Scan for the cell matching the given text and deliver its [X, Y] coordinate at center. 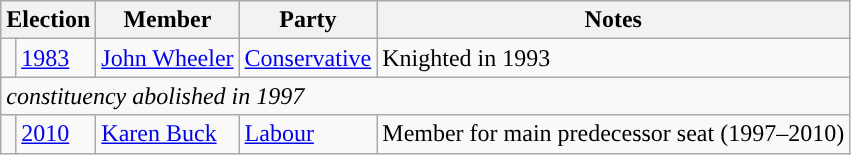
Knighted in 1993 [614, 58]
Member for main predecessor seat (1997–2010) [614, 134]
Party [308, 20]
2010 [56, 134]
Karen Buck [168, 134]
Conservative [308, 58]
Election [48, 20]
Member [168, 20]
Notes [614, 20]
constituency abolished in 1997 [426, 96]
Labour [308, 134]
John Wheeler [168, 58]
1983 [56, 58]
